For the text-containing cell, return its midpoint in (x, y) coordinate format. 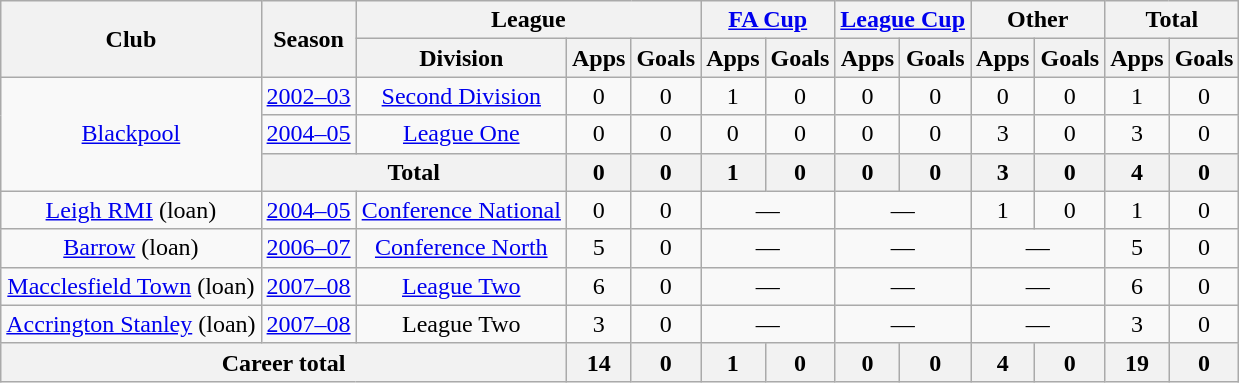
2006–07 (308, 248)
Career total (284, 362)
Other (1038, 20)
Division (461, 58)
19 (1137, 362)
14 (598, 362)
League Cup (903, 20)
Barrow (loan) (131, 248)
2002–03 (308, 96)
Second Division (461, 96)
League (528, 20)
Season (308, 39)
Blackpool (131, 134)
Macclesfield Town (loan) (131, 286)
FA Cup (768, 20)
Conference National (461, 210)
Club (131, 39)
Accrington Stanley (loan) (131, 324)
League One (461, 134)
Leigh RMI (loan) (131, 210)
Conference North (461, 248)
